Capture the cell that displays the provided text and extract its (X, Y) central coordinate. 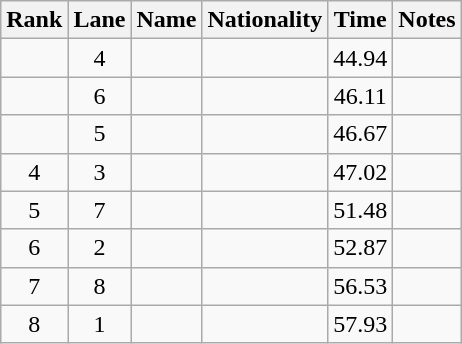
Rank (34, 20)
56.53 (360, 286)
Lane (100, 20)
2 (100, 248)
51.48 (360, 210)
57.93 (360, 324)
Time (360, 20)
46.67 (360, 134)
44.94 (360, 58)
Nationality (265, 20)
Notes (427, 20)
Name (166, 20)
47.02 (360, 172)
1 (100, 324)
46.11 (360, 96)
3 (100, 172)
52.87 (360, 248)
